Locate the cell with the specified text and output its (x, y) center coordinate. 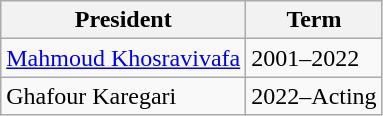
President (124, 20)
2001–2022 (314, 58)
Ghafour Karegari (124, 96)
Term (314, 20)
2022–Acting (314, 96)
Mahmoud Khosravivafa (124, 58)
